Output the (X, Y) coordinate of the center of the cell containing the given text.  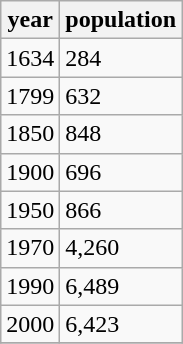
1634 (30, 58)
866 (121, 210)
848 (121, 134)
284 (121, 58)
6,489 (121, 286)
696 (121, 172)
1850 (30, 134)
6,423 (121, 324)
1900 (30, 172)
1990 (30, 286)
1950 (30, 210)
4,260 (121, 248)
632 (121, 96)
year (30, 20)
population (121, 20)
1799 (30, 96)
2000 (30, 324)
1970 (30, 248)
